Find where the given text appears and provide that cell's center as [X, Y] coordinate. 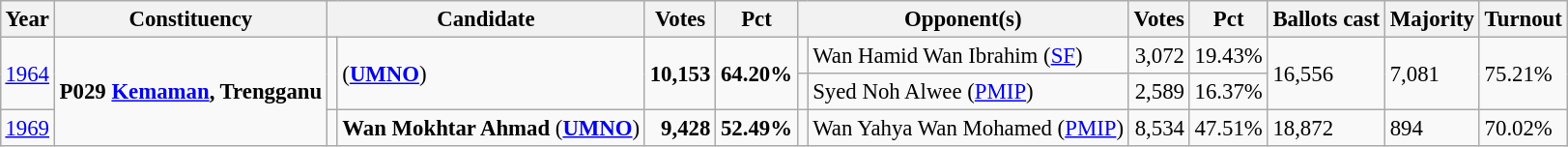
3,072 [1159, 55]
2,589 [1159, 92]
7,081 [1432, 73]
Wan Yahya Wan Mohamed (PMIP) [968, 129]
Candidate [485, 19]
(UMNO) [491, 73]
8,534 [1159, 129]
Syed Noh Alwee (PMIP) [968, 92]
64.20% [757, 73]
Ballots cast [1326, 19]
894 [1432, 129]
Wan Hamid Wan Ibrahim (SF) [968, 55]
Constituency [190, 19]
Opponent(s) [962, 19]
Turnout [1523, 19]
18,872 [1326, 129]
Wan Mokhtar Ahmad (UMNO) [491, 129]
P029 Kemaman, Trengganu [190, 91]
19.43% [1229, 55]
16,556 [1326, 73]
75.21% [1523, 73]
1969 [27, 129]
10,153 [680, 73]
1964 [27, 73]
Majority [1432, 19]
9,428 [680, 129]
16.37% [1229, 92]
Year [27, 19]
70.02% [1523, 129]
47.51% [1229, 129]
52.49% [757, 129]
